Return (x, y) of the center of cell containing provided text 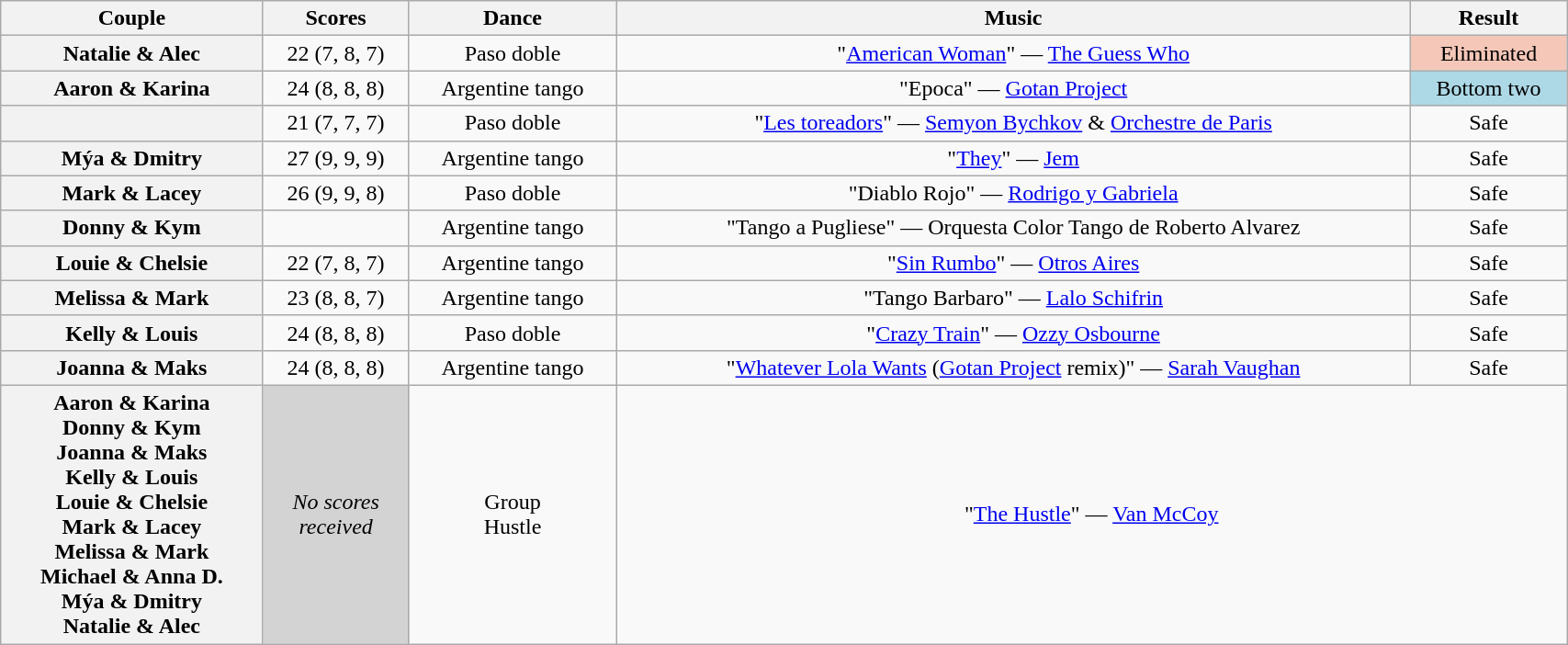
Kelly & Louis (132, 333)
"Epoca" — Gotan Project (1014, 88)
Aaron & Karina (132, 88)
Melissa & Mark (132, 298)
Aaron & KarinaDonny & KymJoanna & MaksKelly & LouisLouie & ChelsieMark & LaceyMelissa & MarkMichael & Anna D.Mýa & DmitryNatalie & Alec (132, 515)
Result (1488, 18)
"American Woman" — The Guess Who (1014, 53)
Natalie & Alec (132, 53)
"Tango Barbaro" — Lalo Schifrin (1014, 298)
Mýa & Dmitry (132, 158)
"Les toreadors" — Semyon Bychkov & Orchestre de Paris (1014, 123)
No scoresreceived (336, 515)
"Tango a Pugliese" — Orquesta Color Tango de Roberto Alvarez (1014, 228)
"Whatever Lola Wants (Gotan Project remix)" — Sarah Vaughan (1014, 368)
Couple (132, 18)
"Diablo Rojo" — Rodrigo y Gabriela (1014, 193)
Joanna & Maks (132, 368)
Scores (336, 18)
Bottom two (1488, 88)
Louie & Chelsie (132, 263)
27 (9, 9, 9) (336, 158)
"Sin Rumbo" — Otros Aires (1014, 263)
"The Hustle" — Van McCoy (1091, 515)
Dance (513, 18)
"Crazy Train" — Ozzy Osbourne (1014, 333)
26 (9, 9, 8) (336, 193)
23 (8, 8, 7) (336, 298)
Eliminated (1488, 53)
21 (7, 7, 7) (336, 123)
Music (1014, 18)
Mark & Lacey (132, 193)
GroupHustle (513, 515)
Donny & Kym (132, 228)
"They" — Jem (1014, 158)
